Provide the (X, Y) coordinate of the cell's center where the given text is located.  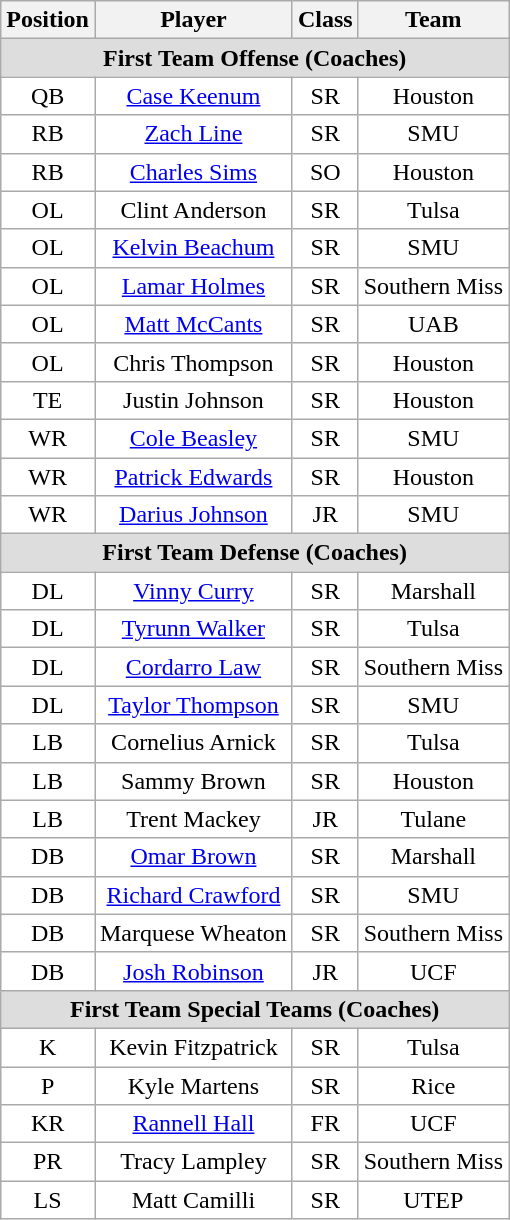
Player (193, 20)
Sammy Brown (193, 781)
UTEP (433, 1200)
K (48, 1047)
Tyrunn Walker (193, 629)
Trent Mackey (193, 819)
Vinny Curry (193, 591)
FR (325, 1124)
Case Keenum (193, 96)
Clint Anderson (193, 210)
Taylor Thompson (193, 705)
Lamar Holmes (193, 286)
Cordarro Law (193, 667)
Richard Crawford (193, 895)
Matt Camilli (193, 1200)
Kelvin Beachum (193, 248)
Class (325, 20)
LS (48, 1200)
First Team Offense (Coaches) (255, 58)
Kevin Fitzpatrick (193, 1047)
PR (48, 1162)
Omar Brown (193, 857)
Tracy Lampley (193, 1162)
KR (48, 1124)
Marquese Wheaton (193, 933)
Rice (433, 1085)
TE (48, 400)
QB (48, 96)
Josh Robinson (193, 971)
Team (433, 20)
Cole Beasley (193, 438)
Matt McCants (193, 324)
Charles Sims (193, 172)
Patrick Edwards (193, 477)
Justin Johnson (193, 400)
Kyle Martens (193, 1085)
First Team Special Teams (Coaches) (255, 1009)
P (48, 1085)
First Team Defense (Coaches) (255, 553)
Rannell Hall (193, 1124)
Tulane (433, 819)
Darius Johnson (193, 515)
Cornelius Arnick (193, 743)
Zach Line (193, 134)
Position (48, 20)
Chris Thompson (193, 362)
UAB (433, 324)
SO (325, 172)
